Pinpoint the cell where the given text exists, returning its [x, y] midpoint coordinate. 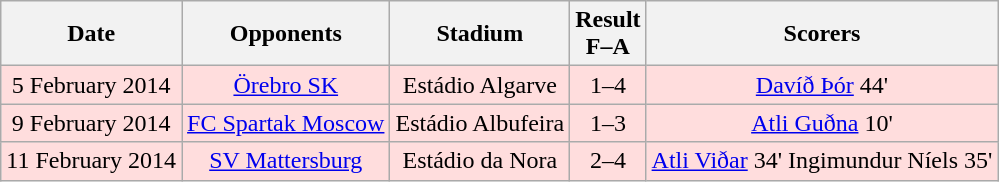
9 February 2014 [92, 123]
Scorers [822, 34]
FC Spartak Moscow [286, 123]
1–3 [608, 123]
Estádio Albufeira [480, 123]
Davíð Þór 44' [822, 85]
2–4 [608, 161]
Estádio Algarve [480, 85]
1–4 [608, 85]
Atli Guðna 10' [822, 123]
Stadium [480, 34]
11 February 2014 [92, 161]
5 February 2014 [92, 85]
Estádio da Nora [480, 161]
SV Mattersburg [286, 161]
Opponents [286, 34]
Date [92, 34]
Atli Viðar 34' Ingimundur Níels 35' [822, 161]
Örebro SK [286, 85]
ResultF–A [608, 34]
